Determine the [X, Y] coordinate at the center of the cell enclosing the given text.  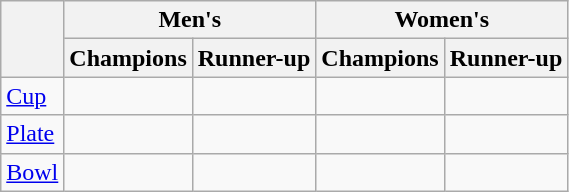
Men's [190, 20]
Bowl [32, 172]
Plate [32, 134]
Women's [442, 20]
Cup [32, 96]
